Output the (x, y) coordinate of the center of the cell containing the given text.  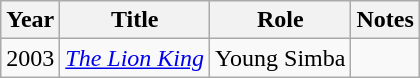
Young Simba (280, 58)
2003 (30, 58)
The Lion King (135, 58)
Notes (385, 20)
Year (30, 20)
Title (135, 20)
Role (280, 20)
